Return (x, y) of the center of cell containing provided text 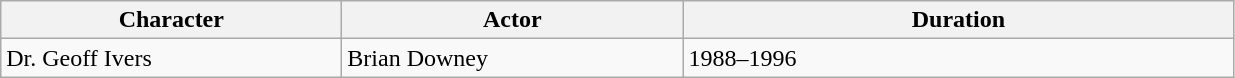
Character (172, 20)
Actor (512, 20)
1988–1996 (958, 58)
Duration (958, 20)
Brian Downey (512, 58)
Dr. Geoff Ivers (172, 58)
